From the cell containing the given text, extract its center point as [X, Y] coordinate. 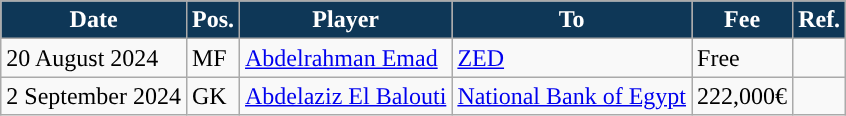
Player [346, 20]
Free [742, 58]
ZED [572, 58]
National Bank of Egypt [572, 96]
Abdelrahman Emad [346, 58]
2 September 2024 [94, 96]
Ref. [820, 20]
Date [94, 20]
Pos. [212, 20]
MF [212, 58]
Fee [742, 20]
222,000€ [742, 96]
GK [212, 96]
20 August 2024 [94, 58]
To [572, 20]
Abdelaziz El Balouti [346, 96]
